Extract the (X, Y) coordinate from the center of the cell holding the provided text.  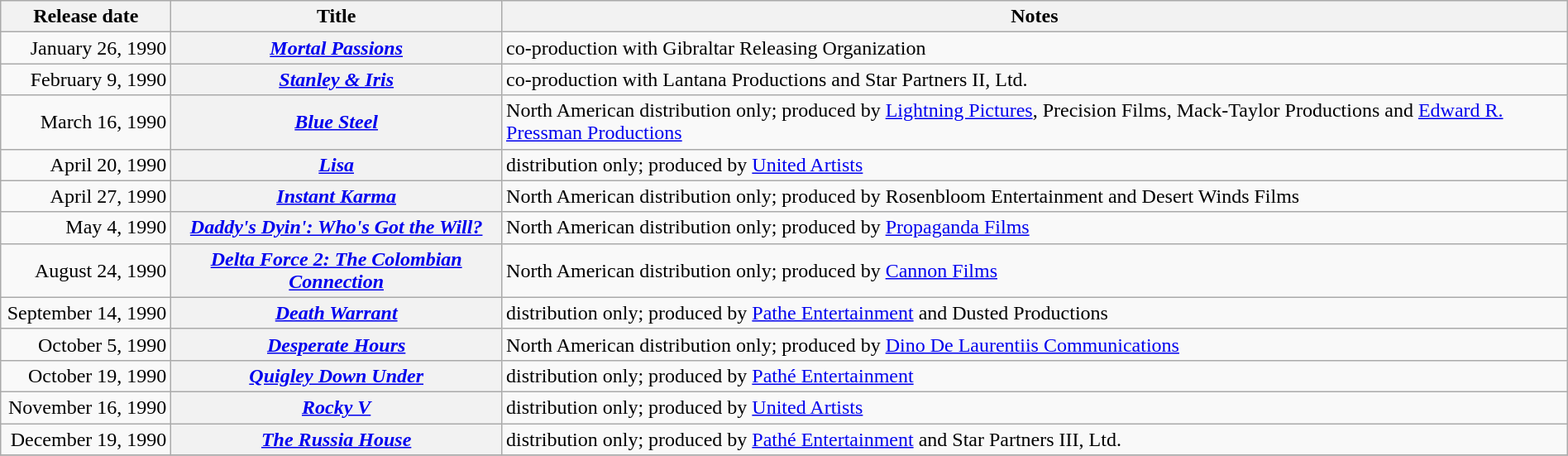
January 26, 1990 (86, 48)
Stanley & Iris (337, 79)
Desperate Hours (337, 344)
North American distribution only; produced by Rosenbloom Entertainment and Desert Winds Films (1035, 196)
September 14, 1990 (86, 313)
Instant Karma (337, 196)
February 9, 1990 (86, 79)
April 27, 1990 (86, 196)
Quigley Down Under (337, 376)
Delta Force 2: The Colombian Connection (337, 270)
March 16, 1990 (86, 122)
Notes (1035, 17)
distribution only; produced by Pathe Entertainment and Dusted Productions (1035, 313)
Mortal Passions (337, 48)
April 20, 1990 (86, 165)
May 4, 1990 (86, 228)
Lisa (337, 165)
North American distribution only; produced by Propaganda Films (1035, 228)
Title (337, 17)
Release date (86, 17)
distribution only; produced by Pathé Entertainment (1035, 376)
North American distribution only; produced by Lightning Pictures, Precision Films, Mack-Taylor Productions and Edward R. Pressman Productions (1035, 122)
Rocky V (337, 407)
October 5, 1990 (86, 344)
The Russia House (337, 439)
Blue Steel (337, 122)
December 19, 1990 (86, 439)
August 24, 1990 (86, 270)
co-production with Gibraltar Releasing Organization (1035, 48)
Death Warrant (337, 313)
distribution only; produced by Pathé Entertainment and Star Partners III, Ltd. (1035, 439)
North American distribution only; produced by Dino De Laurentiis Communications (1035, 344)
North American distribution only; produced by Cannon Films (1035, 270)
October 19, 1990 (86, 376)
co-production with Lantana Productions and Star Partners II, Ltd. (1035, 79)
November 16, 1990 (86, 407)
Daddy's Dyin': Who's Got the Will? (337, 228)
